Locate the cell with the specified text and output its (X, Y) center coordinate. 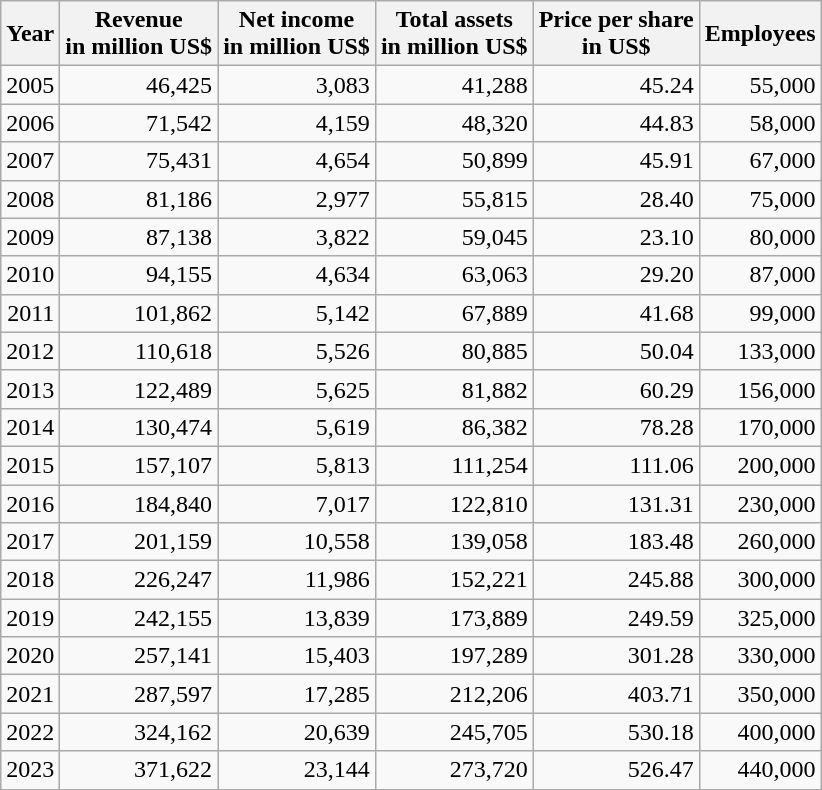
75,000 (760, 199)
130,474 (139, 427)
400,000 (760, 732)
63,063 (454, 275)
245,705 (454, 732)
2006 (30, 123)
156,000 (760, 389)
2020 (30, 656)
249.59 (616, 618)
Total assetsin million US$ (454, 34)
2015 (30, 465)
23.10 (616, 237)
99,000 (760, 313)
173,889 (454, 618)
330,000 (760, 656)
324,162 (139, 732)
3,822 (297, 237)
71,542 (139, 123)
94,155 (139, 275)
2007 (30, 161)
2013 (30, 389)
2,977 (297, 199)
5,813 (297, 465)
245.88 (616, 580)
86,382 (454, 427)
41.68 (616, 313)
157,107 (139, 465)
60.29 (616, 389)
81,882 (454, 389)
17,285 (297, 694)
67,000 (760, 161)
197,289 (454, 656)
Price per sharein US$ (616, 34)
260,000 (760, 542)
81,186 (139, 199)
201,159 (139, 542)
2009 (30, 237)
2014 (30, 427)
131.31 (616, 503)
46,425 (139, 85)
2019 (30, 618)
122,489 (139, 389)
2022 (30, 732)
Employees (760, 34)
110,618 (139, 351)
2017 (30, 542)
184,840 (139, 503)
101,862 (139, 313)
87,138 (139, 237)
5,142 (297, 313)
4,159 (297, 123)
58,000 (760, 123)
122,810 (454, 503)
300,000 (760, 580)
59,045 (454, 237)
29.20 (616, 275)
45.24 (616, 85)
2011 (30, 313)
350,000 (760, 694)
111.06 (616, 465)
287,597 (139, 694)
183.48 (616, 542)
5,625 (297, 389)
273,720 (454, 770)
2005 (30, 85)
200,000 (760, 465)
2021 (30, 694)
41,288 (454, 85)
Revenuein million US$ (139, 34)
15,403 (297, 656)
28.40 (616, 199)
87,000 (760, 275)
2012 (30, 351)
45.91 (616, 161)
301.28 (616, 656)
80,885 (454, 351)
75,431 (139, 161)
111,254 (454, 465)
Net incomein million US$ (297, 34)
4,654 (297, 161)
10,558 (297, 542)
526.47 (616, 770)
55,000 (760, 85)
4,634 (297, 275)
325,000 (760, 618)
55,815 (454, 199)
5,619 (297, 427)
11,986 (297, 580)
170,000 (760, 427)
2008 (30, 199)
20,639 (297, 732)
7,017 (297, 503)
3,083 (297, 85)
2018 (30, 580)
212,206 (454, 694)
257,141 (139, 656)
242,155 (139, 618)
139,058 (454, 542)
Year (30, 34)
530.18 (616, 732)
48,320 (454, 123)
5,526 (297, 351)
44.83 (616, 123)
152,221 (454, 580)
2023 (30, 770)
403.71 (616, 694)
50.04 (616, 351)
230,000 (760, 503)
80,000 (760, 237)
371,622 (139, 770)
133,000 (760, 351)
13,839 (297, 618)
2016 (30, 503)
23,144 (297, 770)
78.28 (616, 427)
50,899 (454, 161)
2010 (30, 275)
440,000 (760, 770)
226,247 (139, 580)
67,889 (454, 313)
